Return the [X, Y] coordinate for the center point of the cell that contains the specified text.  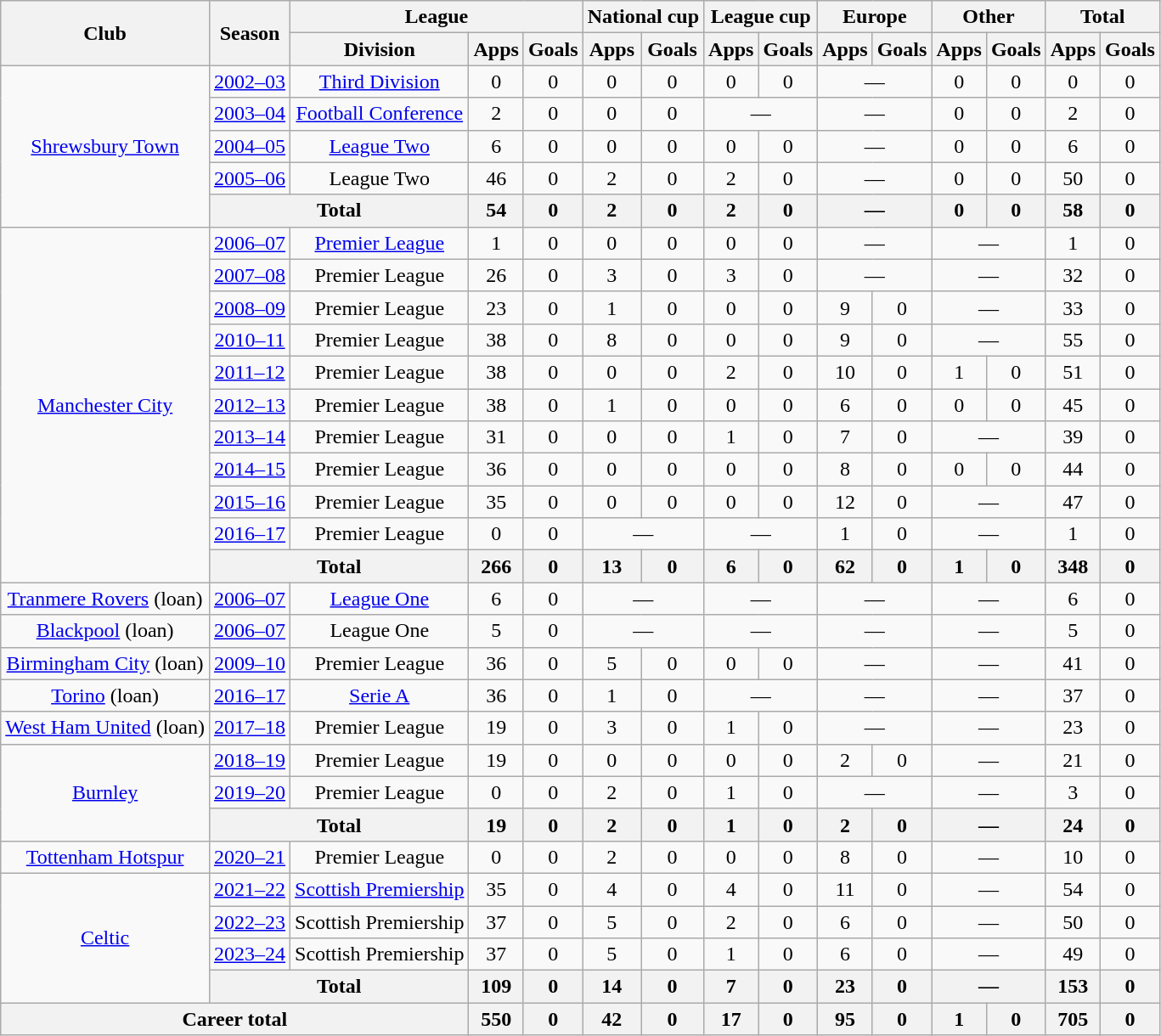
League cup [761, 17]
Shrewsbury Town [105, 146]
109 [496, 987]
153 [1073, 987]
2021–22 [250, 889]
2004–05 [250, 146]
Birmingham City (loan) [105, 663]
26 [496, 275]
348 [1073, 566]
Manchester City [105, 404]
47 [1073, 502]
2011–12 [250, 372]
Season [250, 33]
2022–23 [250, 921]
11 [845, 889]
44 [1073, 470]
2019–20 [250, 792]
Career total [234, 1019]
Football Conference [380, 114]
95 [845, 1019]
Torino (loan) [105, 695]
31 [496, 437]
2018–19 [250, 760]
266 [496, 566]
55 [1073, 340]
58 [1073, 211]
Europe [875, 17]
2008–09 [250, 307]
24 [1073, 825]
62 [845, 566]
National cup [643, 17]
2015–16 [250, 502]
33 [1073, 307]
39 [1073, 437]
2014–15 [250, 470]
2009–10 [250, 663]
Tranmere Rovers (loan) [105, 599]
32 [1073, 275]
West Ham United (loan) [105, 728]
Other [989, 17]
45 [1073, 405]
550 [496, 1019]
Burnley [105, 792]
Third Division [380, 82]
2005–06 [250, 178]
42 [611, 1019]
12 [845, 502]
41 [1073, 663]
2007–08 [250, 275]
Celtic [105, 937]
League [437, 17]
17 [731, 1019]
2013–14 [250, 437]
2017–18 [250, 728]
Blackpool (loan) [105, 631]
2002–03 [250, 82]
51 [1073, 372]
705 [1073, 1019]
2003–04 [250, 114]
21 [1073, 760]
Tottenham Hotspur [105, 857]
Serie A [380, 695]
14 [611, 987]
Club [105, 33]
2020–21 [250, 857]
46 [496, 178]
2023–24 [250, 954]
13 [611, 566]
Division [380, 49]
2012–13 [250, 405]
49 [1073, 954]
2010–11 [250, 340]
